Locate the cell with the specified text and output its [x, y] center coordinate. 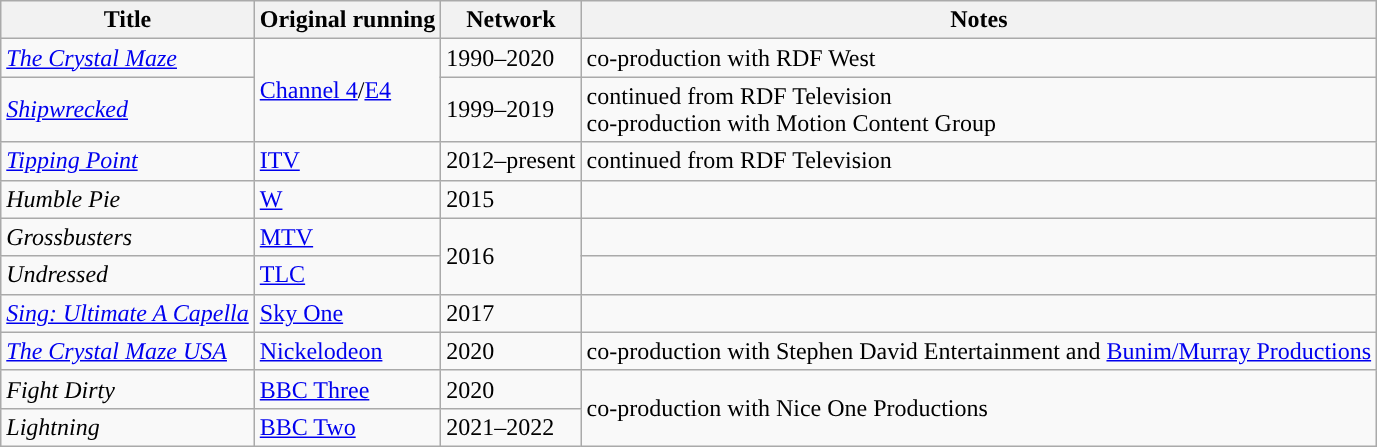
Fight Dirty [128, 389]
co-production with RDF West [979, 58]
2012–present [511, 161]
W [347, 199]
Humble Pie [128, 199]
co-production with Nice One Productions [979, 408]
MTV [347, 237]
Undressed [128, 275]
Channel 4/E4 [347, 90]
ITV [347, 161]
Sky One [347, 313]
Network [511, 20]
2021–2022 [511, 427]
continued from RDF Television [979, 161]
Sing: Ultimate A Capella [128, 313]
co-production with Stephen David Entertainment and Bunim/Murray Productions [979, 351]
2015 [511, 199]
Nickelodeon [347, 351]
1990–2020 [511, 58]
Title [128, 20]
Shipwrecked [128, 110]
Notes [979, 20]
Original running [347, 20]
BBC Two [347, 427]
Lightning [128, 427]
Grossbusters [128, 237]
TLC [347, 275]
2017 [511, 313]
BBC Three [347, 389]
continued from RDF Televisionco-production with Motion Content Group [979, 110]
The Crystal Maze [128, 58]
1999–2019 [511, 110]
Tipping Point [128, 161]
2016 [511, 256]
The Crystal Maze USA [128, 351]
